Search for the cell housing the specified text and yield its (X, Y) center coordinate. 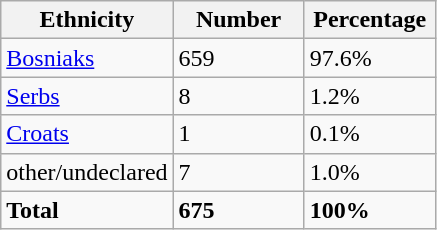
7 (238, 172)
Percentage (370, 20)
Bosniaks (87, 58)
1 (238, 134)
8 (238, 96)
Ethnicity (87, 20)
1.2% (370, 96)
659 (238, 58)
97.6% (370, 58)
Croats (87, 134)
0.1% (370, 134)
675 (238, 210)
1.0% (370, 172)
Serbs (87, 96)
Number (238, 20)
other/undeclared (87, 172)
100% (370, 210)
Total (87, 210)
